Output the (X, Y) coordinate of the center of the cell containing the given text.  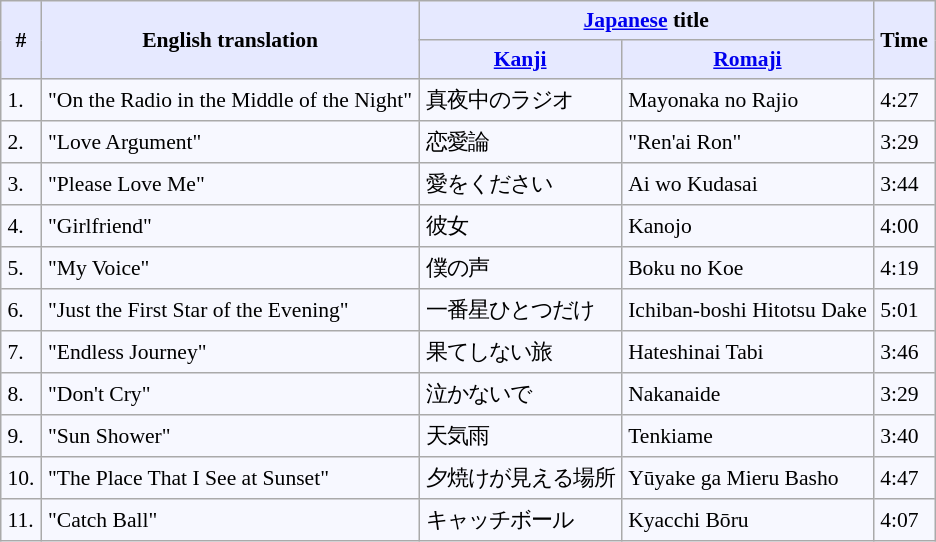
Ichiban-boshi Hitotsu Dake (747, 310)
3:46 (904, 352)
Yūyake ga Mieru Basho (747, 478)
Ai wo Kudasai (747, 184)
Time (904, 40)
"Please Love Me" (230, 184)
"Don't Cry" (230, 394)
"Sun Shower" (230, 436)
5:01 (904, 310)
"On the Radio in the Middle of the Night" (230, 100)
1. (21, 100)
English translation (230, 40)
泣かないで (520, 394)
夕焼けが見える場所 (520, 478)
天気雨 (520, 436)
4:07 (904, 520)
Kyacchi Bōru (747, 520)
9. (21, 436)
4:00 (904, 226)
8. (21, 394)
"The Place That I See at Sunset" (230, 478)
愛をください (520, 184)
4:47 (904, 478)
キャッチボール (520, 520)
Mayonaka no Rajio (747, 100)
11. (21, 520)
"Love Argument" (230, 142)
"Endless Journey" (230, 352)
果てしない旅 (520, 352)
彼女 (520, 226)
10. (21, 478)
3. (21, 184)
3:44 (904, 184)
5. (21, 268)
4:19 (904, 268)
Kanji (520, 60)
4. (21, 226)
"Ren'ai Ron" (747, 142)
"Just the First Star of the Evening" (230, 310)
4:27 (904, 100)
僕の声 (520, 268)
3:40 (904, 436)
Hateshinai Tabi (747, 352)
一番星ひとつだけ (520, 310)
Nakanaide (747, 394)
Romaji (747, 60)
Tenkiame (747, 436)
7. (21, 352)
# (21, 40)
6. (21, 310)
2. (21, 142)
Japanese title (646, 20)
真夜中のラジオ (520, 100)
"Girlfriend" (230, 226)
恋愛論 (520, 142)
Boku no Koe (747, 268)
"My Voice" (230, 268)
Kanojo (747, 226)
"Catch Ball" (230, 520)
